Find where the given text appears and provide that cell's center as [x, y] coordinate. 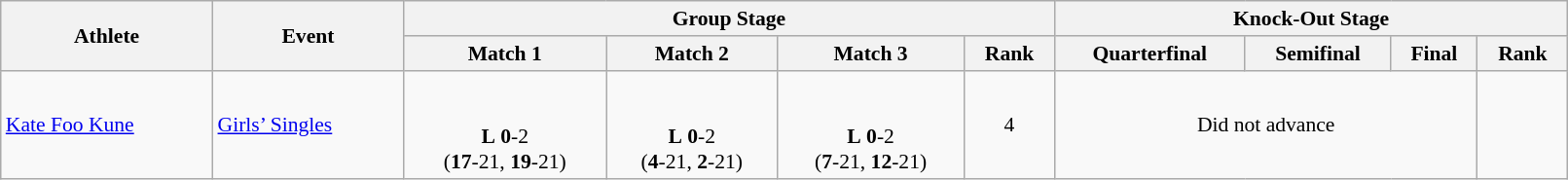
Final [1435, 54]
Event [308, 35]
Group Stage [728, 18]
Athlete [107, 35]
Quarterfinal [1149, 54]
Kate Foo Kune [107, 125]
Match 2 [692, 54]
Match 3 [871, 54]
L 0-2 (7-21, 12-21) [871, 125]
Knock-Out Stage [1310, 18]
Semifinal [1318, 54]
Match 1 [504, 54]
Girls’ Singles [308, 125]
4 [1010, 125]
Did not advance [1265, 125]
L 0-2 (4-21, 2-21) [692, 125]
L 0-2 (17-21, 19-21) [504, 125]
